Determine the [X, Y] coordinate at the center of the cell enclosing the given text.  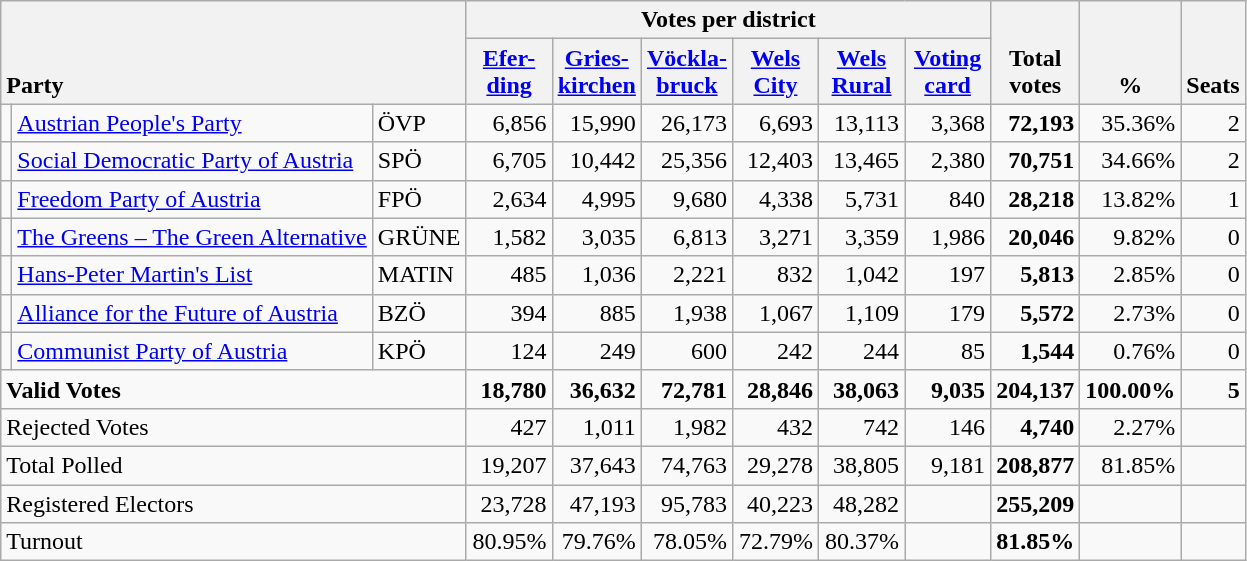
19,207 [509, 465]
4,740 [1036, 427]
37,643 [596, 465]
Totalvotes [1036, 52]
12,403 [775, 161]
20,046 [1036, 237]
2,221 [686, 275]
Turnout [234, 542]
432 [775, 427]
3,368 [948, 123]
2.73% [1130, 313]
Valid Votes [234, 389]
13.82% [1130, 199]
ÖVP [419, 123]
Freedom Party of Austria [192, 199]
85 [948, 351]
5,731 [862, 199]
74,763 [686, 465]
MATIN [419, 275]
23,728 [509, 503]
885 [596, 313]
1,011 [596, 427]
Efer-ding [509, 72]
394 [509, 313]
WelsCity [775, 72]
SPÖ [419, 161]
70,751 [1036, 161]
% [1130, 52]
34.66% [1130, 161]
255,209 [1036, 503]
485 [509, 275]
4,995 [596, 199]
Total Polled [234, 465]
WelsRural [862, 72]
15,990 [596, 123]
1 [1213, 199]
9,181 [948, 465]
242 [775, 351]
2,634 [509, 199]
38,063 [862, 389]
244 [862, 351]
13,113 [862, 123]
1,544 [1036, 351]
208,877 [1036, 465]
5,572 [1036, 313]
47,193 [596, 503]
72,193 [1036, 123]
6,693 [775, 123]
5,813 [1036, 275]
124 [509, 351]
1,582 [509, 237]
1,986 [948, 237]
Alliance for the Future of Austria [192, 313]
1,938 [686, 313]
Votes per district [728, 20]
79.76% [596, 542]
40,223 [775, 503]
Party [234, 52]
KPÖ [419, 351]
100.00% [1130, 389]
The Greens – The Green Alternative [192, 237]
2.27% [1130, 427]
249 [596, 351]
204,137 [1036, 389]
179 [948, 313]
80.37% [862, 542]
Hans-Peter Martin's List [192, 275]
13,465 [862, 161]
1,109 [862, 313]
48,282 [862, 503]
Rejected Votes [234, 427]
Social Democratic Party of Austria [192, 161]
197 [948, 275]
38,805 [862, 465]
Austrian People's Party [192, 123]
2.85% [1130, 275]
28,218 [1036, 199]
4,338 [775, 199]
95,783 [686, 503]
146 [948, 427]
1,036 [596, 275]
2,380 [948, 161]
1,042 [862, 275]
80.95% [509, 542]
Votingcard [948, 72]
Gries-kirchen [596, 72]
9,680 [686, 199]
Vöckla-bruck [686, 72]
BZÖ [419, 313]
Seats [1213, 52]
GRÜNE [419, 237]
10,442 [596, 161]
742 [862, 427]
1,067 [775, 313]
3,035 [596, 237]
600 [686, 351]
6,705 [509, 161]
9.82% [1130, 237]
78.05% [686, 542]
5 [1213, 389]
427 [509, 427]
840 [948, 199]
Registered Electors [234, 503]
18,780 [509, 389]
1,982 [686, 427]
6,813 [686, 237]
26,173 [686, 123]
Communist Party of Austria [192, 351]
9,035 [948, 389]
25,356 [686, 161]
72.79% [775, 542]
3,359 [862, 237]
28,846 [775, 389]
29,278 [775, 465]
35.36% [1130, 123]
FPÖ [419, 199]
3,271 [775, 237]
36,632 [596, 389]
0.76% [1130, 351]
72,781 [686, 389]
6,856 [509, 123]
832 [775, 275]
